Return the (X, Y) coordinate for the center point of the cell that contains the specified text.  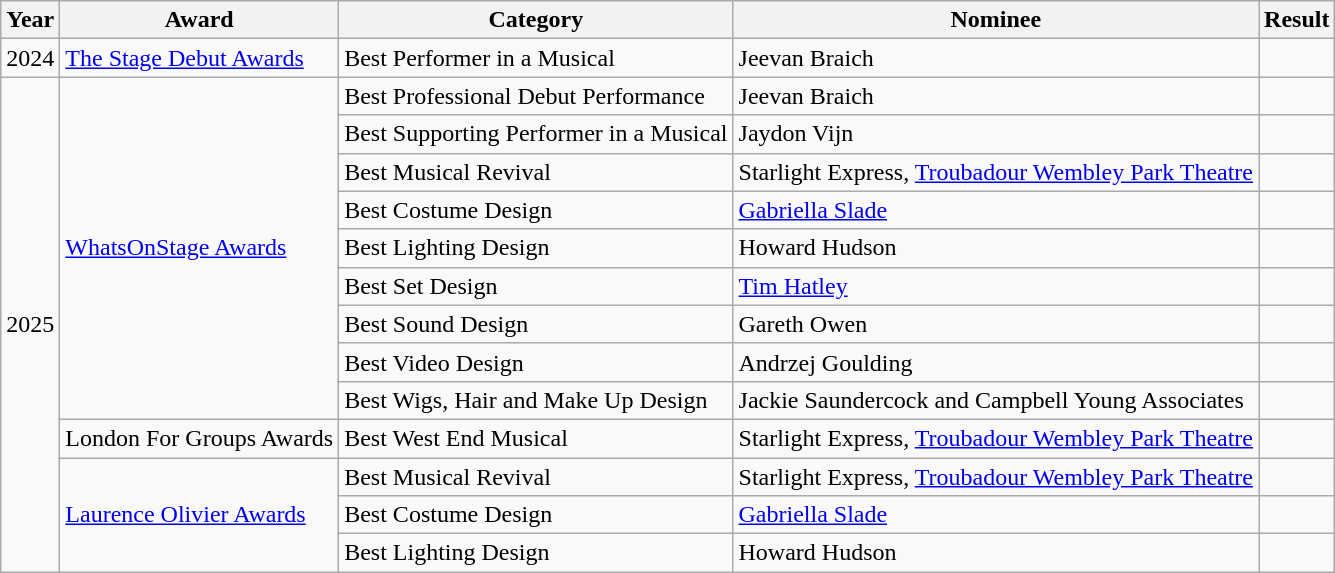
Laurence Olivier Awards (200, 515)
Nominee (996, 20)
The Stage Debut Awards (200, 58)
Result (1297, 20)
Gareth Owen (996, 324)
Best Professional Debut Performance (536, 96)
Best West End Musical (536, 438)
Best Wigs, Hair and Make Up Design (536, 400)
Best Performer in a Musical (536, 58)
Best Set Design (536, 286)
Jackie Saundercock and Campbell Young Associates (996, 400)
Category (536, 20)
Year (30, 20)
2024 (30, 58)
WhatsOnStage Awards (200, 248)
Tim Hatley (996, 286)
London For Groups Awards (200, 438)
Best Video Design (536, 362)
Andrzej Goulding (996, 362)
2025 (30, 324)
Jaydon Vijn (996, 134)
Best Sound Design (536, 324)
Award (200, 20)
Best Supporting Performer in a Musical (536, 134)
